Extract the (X, Y) coordinate from the center of the cell holding the provided text.  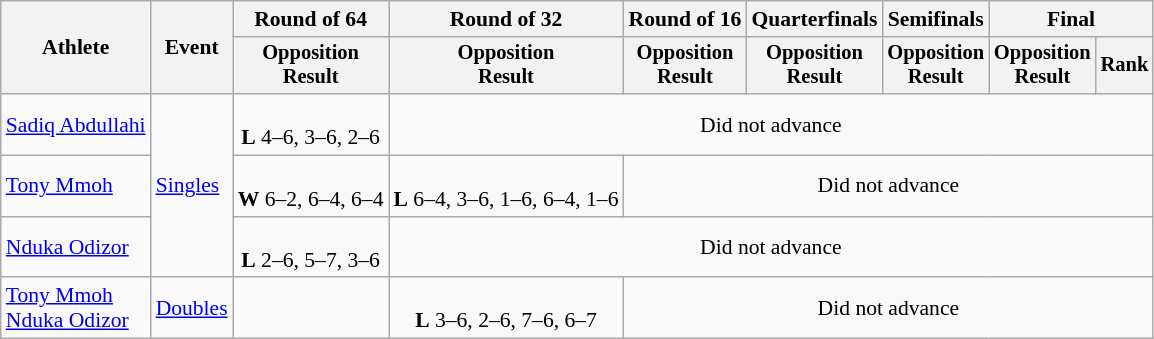
L 4–6, 3–6, 2–6 (311, 124)
Nduka Odizor (76, 248)
L 2–6, 5–7, 3–6 (311, 248)
L 6–4, 3–6, 1–6, 6–4, 1–6 (506, 186)
Tony MmohNduka Odizor (76, 308)
Event (192, 48)
Round of 32 (506, 19)
Semifinals (936, 19)
Round of 16 (686, 19)
W 6–2, 6–4, 6–4 (311, 186)
Tony Mmoh (76, 186)
Sadiq Abdullahi (76, 124)
Round of 64 (311, 19)
Athlete (76, 48)
Singles (192, 186)
Doubles (192, 308)
Rank (1125, 66)
L 3–6, 2–6, 7–6, 6–7 (506, 308)
Quarterfinals (814, 19)
Final (1071, 19)
